Identify which cell holds the provided text, then report its (x, y) central coordinate. 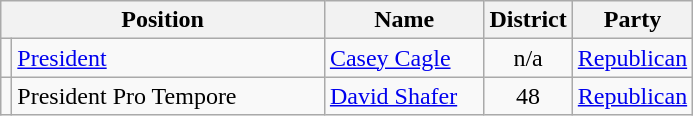
District (528, 20)
Name (404, 20)
Party (632, 20)
n/a (528, 58)
Casey Cagle (404, 58)
David Shafer (404, 96)
48 (528, 96)
Position (163, 20)
President (168, 58)
President Pro Tempore (168, 96)
